Output the [x, y] coordinate of the center of the cell containing the given text.  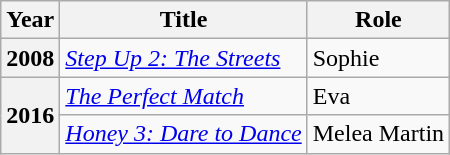
Step Up 2: The Streets [184, 58]
Title [184, 20]
Melea Martin [378, 134]
2008 [30, 58]
2016 [30, 115]
Honey 3: Dare to Dance [184, 134]
Eva [378, 96]
Year [30, 20]
Sophie [378, 58]
The Perfect Match [184, 96]
Role [378, 20]
